Return the (x, y) coordinate for the center point of the cell that contains the specified text.  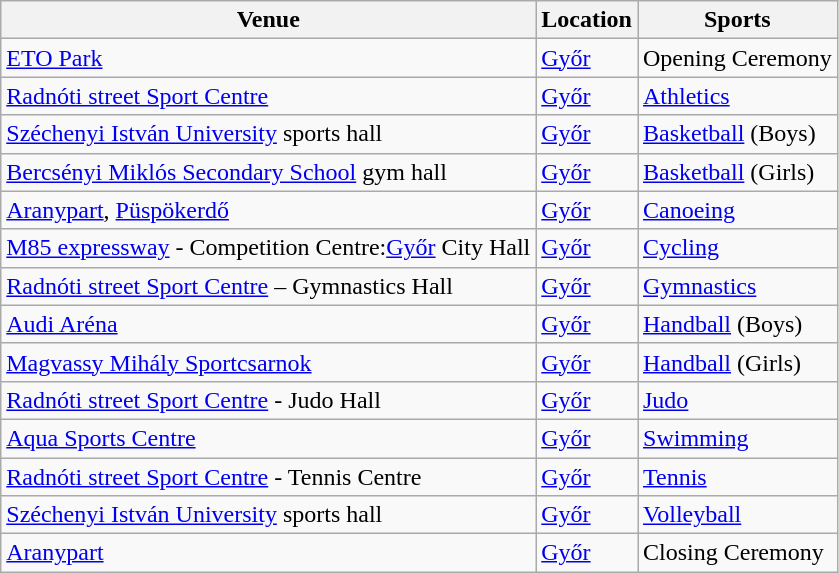
Aranypart (268, 553)
Magvassy Mihály Sportcsarnok (268, 362)
Closing Ceremony (738, 553)
Venue (268, 20)
Basketball (Boys) (738, 134)
Radnóti street Sport Centre - Tennis Centre (268, 477)
Tennis (738, 477)
Basketball (Girls) (738, 172)
Sports (738, 20)
Radnóti street Sport Centre – Gymnastics Hall (268, 286)
Bercsényi Miklós Secondary School gym hall (268, 172)
Handball (Boys) (738, 324)
Radnóti street Sport Centre (268, 96)
Athletics (738, 96)
Location (587, 20)
Canoeing (738, 210)
Aranypart, Püspökerdő (268, 210)
Volleyball (738, 515)
Audi Aréna (268, 324)
Handball (Girls) (738, 362)
Judo (738, 400)
Swimming (738, 438)
Gymnastics (738, 286)
ETO Park (268, 58)
M85 expressway - Competition Centre:Győr City Hall (268, 248)
Aqua Sports Centre (268, 438)
Cycling (738, 248)
Radnóti street Sport Centre - Judo Hall (268, 400)
Opening Ceremony (738, 58)
